Return (X, Y) of the center of cell containing provided text 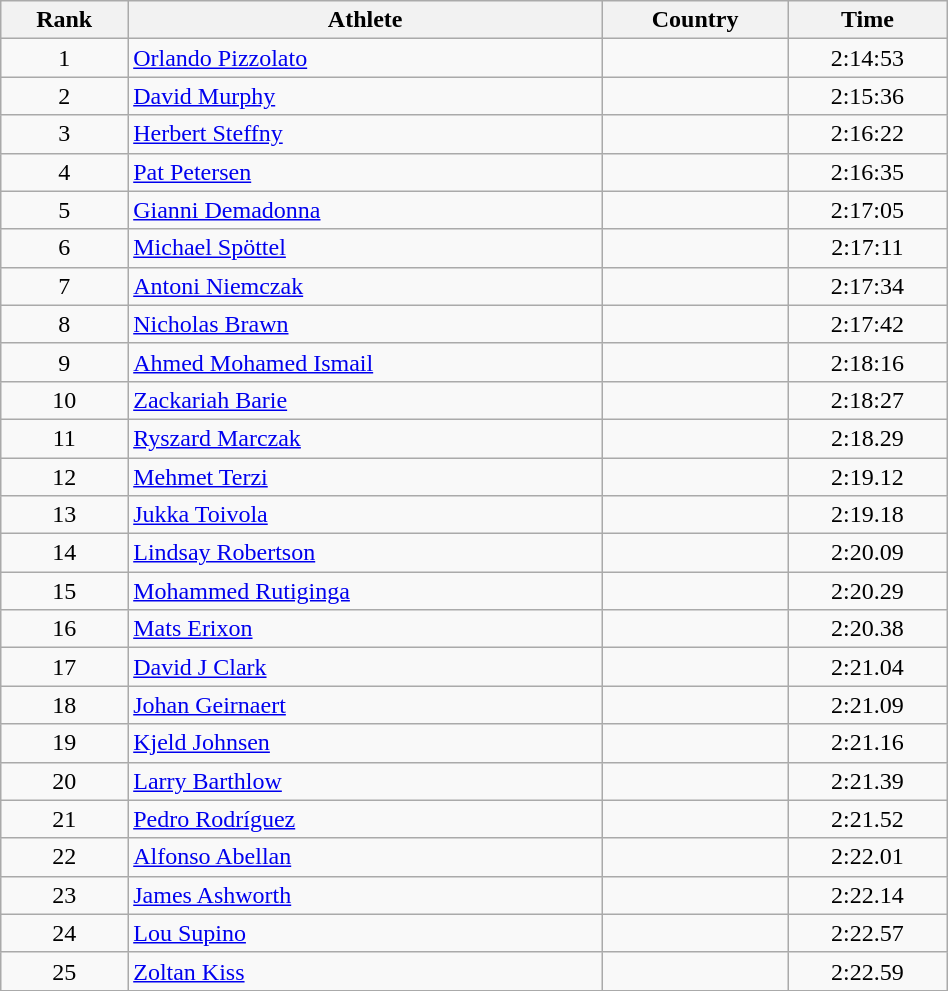
13 (64, 515)
25 (64, 971)
Orlando Pizzolato (366, 58)
2 (64, 96)
Zackariah Barie (366, 400)
5 (64, 210)
David J Clark (366, 667)
2:18:16 (868, 362)
Pedro Rodríguez (366, 819)
1 (64, 58)
Country (696, 20)
2:16:22 (868, 134)
2:14:53 (868, 58)
2:18.29 (868, 438)
Rank (64, 20)
2:22.57 (868, 933)
2:17:42 (868, 324)
16 (64, 629)
6 (64, 248)
Gianni Demadonna (366, 210)
12 (64, 477)
Herbert Steffny (366, 134)
Jukka Toivola (366, 515)
2:15:36 (868, 96)
2:21.39 (868, 781)
2:21.52 (868, 819)
18 (64, 705)
17 (64, 667)
2:16:35 (868, 172)
Johan Geirnaert (366, 705)
Michael Spöttel (366, 248)
David Murphy (366, 96)
2:19.12 (868, 477)
Ryszard Marczak (366, 438)
Zoltan Kiss (366, 971)
James Ashworth (366, 895)
Mohammed Rutiginga (366, 591)
10 (64, 400)
19 (64, 743)
2:18:27 (868, 400)
14 (64, 553)
2:20.29 (868, 591)
Mehmet Terzi (366, 477)
2:21.04 (868, 667)
20 (64, 781)
Time (868, 20)
2:17:34 (868, 286)
Athlete (366, 20)
3 (64, 134)
Nicholas Brawn (366, 324)
15 (64, 591)
Mats Erixon (366, 629)
9 (64, 362)
2:22.59 (868, 971)
7 (64, 286)
2:20.09 (868, 553)
Pat Petersen (366, 172)
4 (64, 172)
2:19.18 (868, 515)
8 (64, 324)
23 (64, 895)
Lou Supino (366, 933)
2:20.38 (868, 629)
21 (64, 819)
Lindsay Robertson (366, 553)
2:21.09 (868, 705)
2:22.14 (868, 895)
11 (64, 438)
22 (64, 857)
Larry Barthlow (366, 781)
2:17:05 (868, 210)
Alfonso Abellan (366, 857)
24 (64, 933)
2:21.16 (868, 743)
Ahmed Mohamed Ismail (366, 362)
Kjeld Johnsen (366, 743)
2:22.01 (868, 857)
2:17:11 (868, 248)
Antoni Niemczak (366, 286)
